Search for the cell housing the specified text and yield its (X, Y) center coordinate. 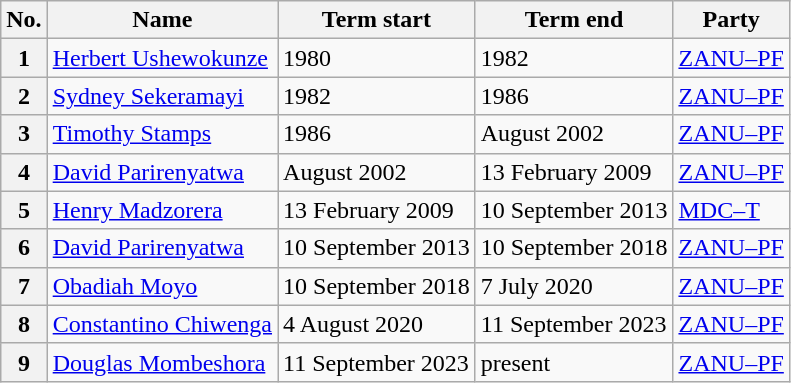
5 (24, 210)
Party (731, 20)
Obadiah Moyo (162, 286)
Sydney Sekeramayi (162, 96)
1 (24, 58)
3 (24, 134)
Herbert Ushewokunze (162, 58)
7 (24, 286)
1980 (377, 58)
Douglas Mombeshora (162, 362)
Term start (377, 20)
Henry Madzorera (162, 210)
8 (24, 324)
Constantino Chiwenga (162, 324)
No. (24, 20)
7 July 2020 (574, 286)
4 (24, 172)
Term end (574, 20)
2 (24, 96)
9 (24, 362)
6 (24, 248)
present (574, 362)
4 August 2020 (377, 324)
MDC–T (731, 210)
Timothy Stamps (162, 134)
Name (162, 20)
